Return the [x, y] coordinate for the center point of the cell that contains the specified text.  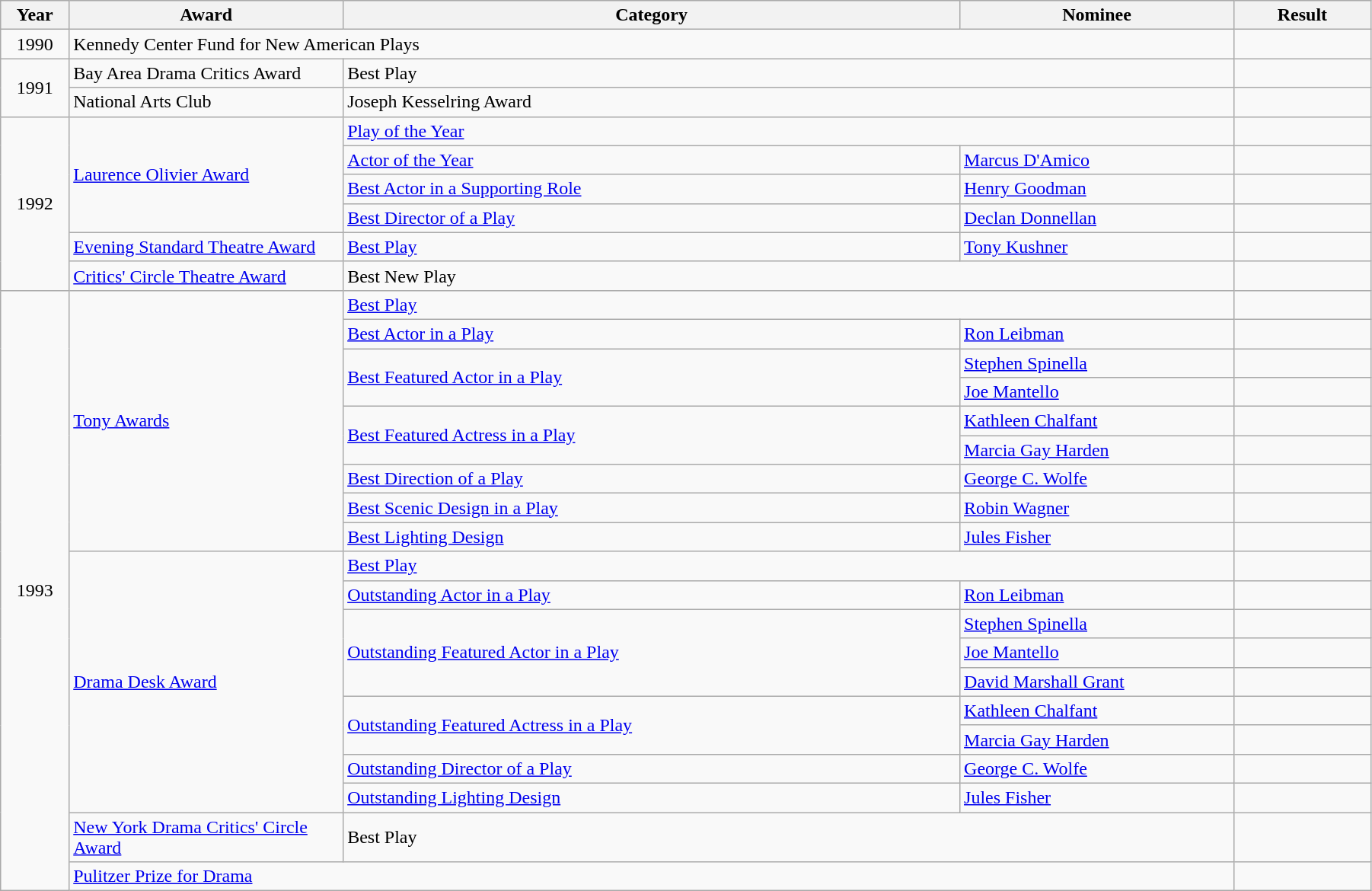
Best Scenic Design in a Play [652, 508]
Laurence Olivier Award [206, 174]
Henry Goodman [1097, 189]
Robin Wagner [1097, 508]
Play of the Year [789, 131]
Outstanding Featured Actress in a Play [652, 725]
Joseph Kesselring Award [789, 102]
Year [35, 15]
Best Featured Actor in a Play [652, 378]
Marcus D'Amico [1097, 160]
1991 [35, 88]
1990 [35, 44]
Best New Play [789, 276]
Actor of the Year [652, 160]
Category [652, 15]
Tony Kushner [1097, 247]
1993 [35, 590]
Evening Standard Theatre Award [206, 247]
Critics' Circle Theatre Award [206, 276]
Drama Desk Award [206, 682]
Kennedy Center Fund for New American Plays [652, 44]
Best Actor in a Play [652, 334]
Best Lighting Design [652, 537]
Outstanding Director of a Play [652, 768]
Result [1302, 15]
New York Drama Critics' Circle Award [206, 836]
Best Actor in a Supporting Role [652, 189]
Pulitzer Prize for Drama [652, 877]
Best Featured Actress in a Play [652, 436]
Bay Area Drama Critics Award [206, 73]
Outstanding Featured Actor in a Play [652, 653]
Best Direction of a Play [652, 479]
David Marshall Grant [1097, 682]
Declan Donnellan [1097, 218]
Nominee [1097, 15]
1992 [35, 203]
Outstanding Actor in a Play [652, 595]
Award [206, 15]
Tony Awards [206, 420]
Outstanding Lighting Design [652, 797]
National Arts Club [206, 102]
Best Director of a Play [652, 218]
